Determine the (X, Y) coordinate at the center of the cell enclosing the given text.  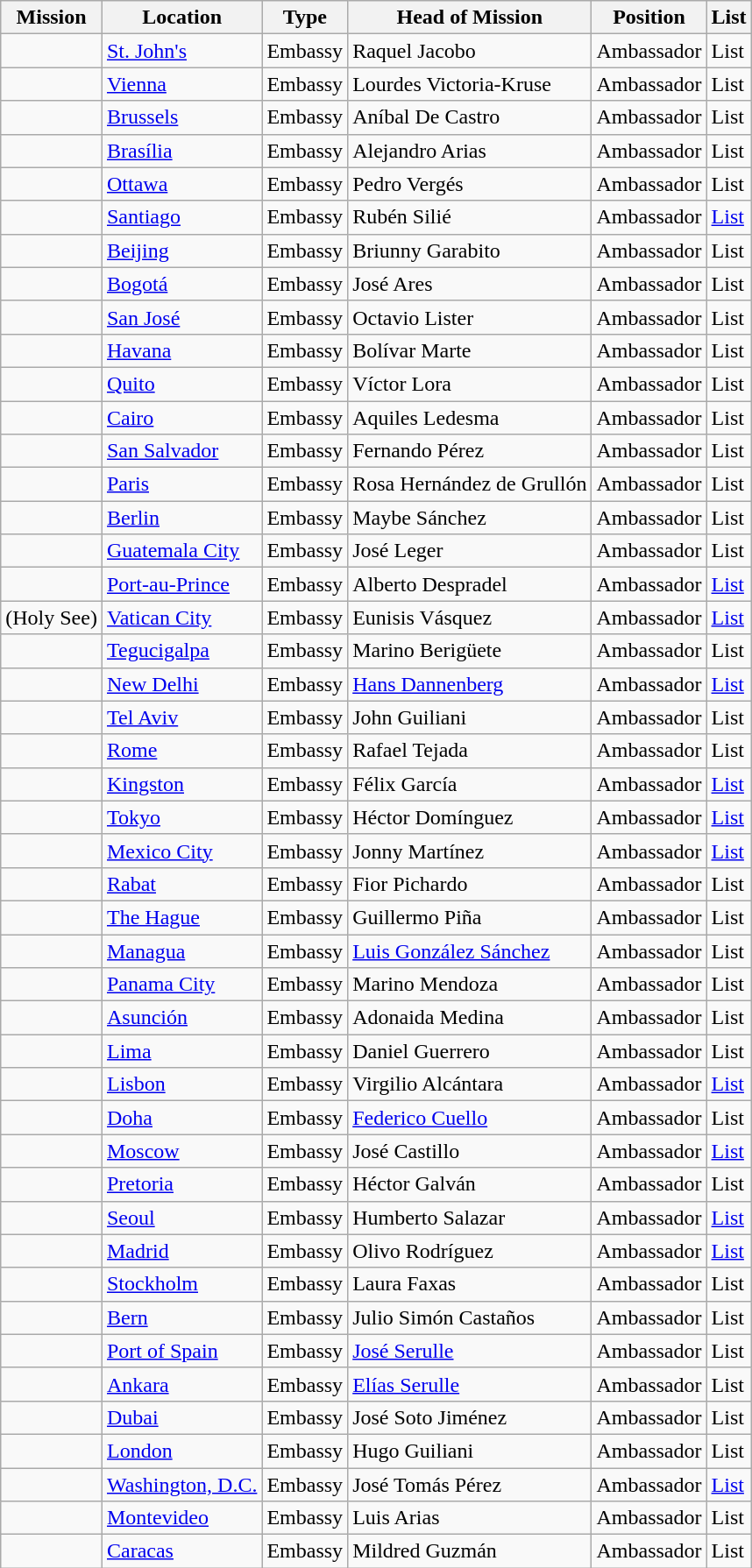
Maybe Sánchez (470, 518)
Madrid (181, 1251)
St. John's (181, 51)
Berlin (181, 518)
Port of Spain (181, 1351)
Santiago (181, 217)
Moscow (181, 1151)
Laura Faxas (470, 1284)
Aníbal De Castro (470, 117)
Bern (181, 1317)
Virgilio Alcántara (470, 1084)
Federico Cuello (470, 1118)
Lima (181, 1051)
Washington, D.C. (181, 1485)
Mexico City (181, 851)
José Leger (470, 551)
José Castillo (470, 1151)
Luis Arias (470, 1518)
Paris (181, 484)
Briunny Garabito (470, 251)
Pedro Vergés (470, 184)
Havana (181, 350)
José Serulle (470, 1351)
Bogotá (181, 284)
Pretoria (181, 1184)
Rome (181, 751)
Vienna (181, 84)
Elías Serulle (470, 1384)
The Hague (181, 917)
Olivo Rodríguez (470, 1251)
San Salvador (181, 451)
Lisbon (181, 1084)
Position (649, 18)
Ottawa (181, 184)
Rafael Tejada (470, 751)
Beijing (181, 251)
San José (181, 317)
Eunisis Vásquez (470, 618)
Tel Aviv (181, 717)
Managua (181, 950)
Jonny Martínez (470, 851)
Fernando Pérez (470, 451)
Guillermo Piña (470, 917)
Brasília (181, 151)
John Guiliani (470, 717)
Rubén Silié (470, 217)
New Delhi (181, 684)
London (181, 1451)
Kingston (181, 784)
Luis González Sánchez (470, 950)
Hugo Guiliani (470, 1451)
Félix García (470, 784)
Doha (181, 1118)
Rosa Hernández de Grullón (470, 484)
Tegucigalpa (181, 651)
Marino Mendoza (470, 985)
Mission (52, 18)
Head of Mission (470, 18)
Quito (181, 384)
Julio Simón Castaños (470, 1317)
Panama City (181, 985)
Tokyo (181, 817)
Asunción (181, 1018)
Daniel Guerrero (470, 1051)
Ankara (181, 1384)
Octavio Lister (470, 317)
Vatican City (181, 618)
Mildred Guzmán (470, 1551)
(Holy See) (52, 618)
Brussels (181, 117)
Stockholm (181, 1284)
Guatemala City (181, 551)
Rabat (181, 884)
Seoul (181, 1218)
Lourdes Victoria-Kruse (470, 84)
Héctor Galván (470, 1184)
Marino Berigüete (470, 651)
Bolívar Marte (470, 350)
Humberto Salazar (470, 1218)
José Tomás Pérez (470, 1485)
Adonaida Medina (470, 1018)
Víctor Lora (470, 384)
Cairo (181, 418)
Montevideo (181, 1518)
José Ares (470, 284)
José Soto Jiménez (470, 1417)
Type (305, 18)
Fior Pichardo (470, 884)
Caracas (181, 1551)
Location (181, 18)
Dubai (181, 1417)
Hans Dannenberg (470, 684)
Aquiles Ledesma (470, 418)
Héctor Domínguez (470, 817)
Alberto Despradel (470, 584)
Port-au-Prince (181, 584)
Raquel Jacobo (470, 51)
Alejandro Arias (470, 151)
